Provide the [X, Y] coordinate of the cell's center where the given text is located.  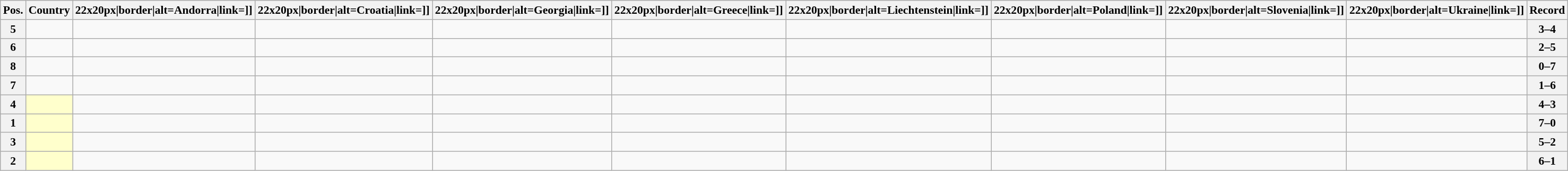
Pos. [13, 10]
Country [49, 10]
1 [13, 123]
1–6 [1547, 86]
22x20px|border|alt=Liechtenstein|link=]] [888, 10]
22x20px|border|alt=Georgia|link=]] [522, 10]
22x20px|border|alt=Croatia|link=]] [344, 10]
22x20px|border|alt=Greece|link=]] [699, 10]
4–3 [1547, 104]
Record [1547, 10]
7 [13, 86]
3 [13, 142]
22x20px|border|alt=Slovenia|link=]] [1256, 10]
22x20px|border|alt=Poland|link=]] [1078, 10]
2–5 [1547, 48]
22x20px|border|alt=Ukraine|link=]] [1437, 10]
22x20px|border|alt=Andorra|link=]] [164, 10]
8 [13, 67]
5 [13, 29]
3–4 [1547, 29]
5–2 [1547, 142]
6 [13, 48]
0–7 [1547, 67]
6–1 [1547, 161]
4 [13, 104]
2 [13, 161]
7–0 [1547, 123]
